Locate the cell with the specified text and output its (x, y) center coordinate. 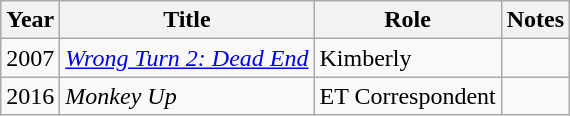
2016 (30, 96)
Monkey Up (187, 96)
2007 (30, 58)
Wrong Turn 2: Dead End (187, 58)
Notes (535, 20)
Role (408, 20)
Kimberly (408, 58)
ET Correspondent (408, 96)
Year (30, 20)
Title (187, 20)
